Return the [X, Y] coordinate for the center point of the cell that contains the specified text.  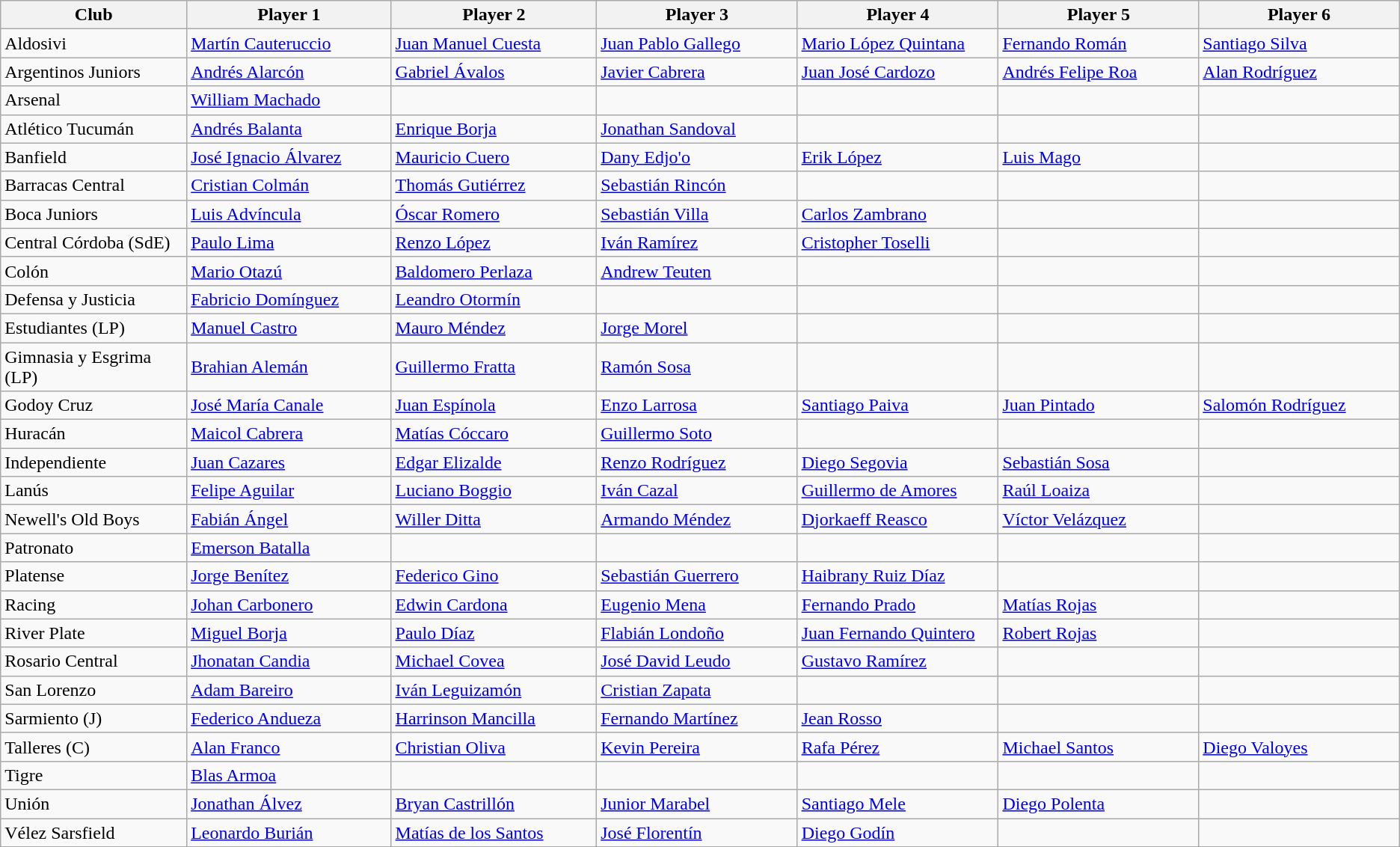
Racing [94, 605]
Djorkaeff Reasco [897, 519]
Maicol Cabrera [289, 434]
Cristian Zapata [697, 690]
Guillermo de Amores [897, 491]
Luis Advíncula [289, 214]
Gimnasia y Esgrima (LP) [94, 367]
Martín Cauteruccio [289, 43]
Aldosivi [94, 43]
José Florentín [697, 833]
Banfield [94, 157]
Juan Fernando Quintero [897, 633]
Paulo Lima [289, 242]
Jhonatan Candia [289, 661]
Juan Pablo Gallego [697, 43]
Diego Polenta [1099, 804]
Fernando Prado [897, 605]
Diego Valoyes [1299, 747]
Matías de los Santos [494, 833]
Tigre [94, 775]
Matías Cóccaro [494, 434]
William Machado [289, 100]
Erik López [897, 157]
Sebastián Sosa [1099, 462]
Sebastián Guerrero [697, 576]
Juan Manuel Cuesta [494, 43]
Player 3 [697, 15]
Haibrany Ruiz Díaz [897, 576]
Ramón Sosa [697, 367]
Defensa y Justicia [94, 299]
Willer Ditta [494, 519]
Mauro Méndez [494, 328]
Luis Mago [1099, 157]
Club [94, 15]
Andrés Balanta [289, 129]
Andrew Teuten [697, 271]
Player 5 [1099, 15]
Cristopher Toselli [897, 242]
Estudiantes (LP) [94, 328]
Fabricio Domínguez [289, 299]
Matías Rojas [1099, 605]
Adam Bareiro [289, 690]
Player 4 [897, 15]
Boca Juniors [94, 214]
Huracán [94, 434]
Player 1 [289, 15]
Newell's Old Boys [94, 519]
Talleres (C) [94, 747]
San Lorenzo [94, 690]
Dany Edjo'o [697, 157]
Brahian Alemán [289, 367]
Juan Espínola [494, 406]
Robert Rojas [1099, 633]
Atlético Tucumán [94, 129]
Jonathan Sandoval [697, 129]
Juan Cazares [289, 462]
Paulo Díaz [494, 633]
Jorge Benítez [289, 576]
Central Córdoba (SdE) [94, 242]
Alan Franco [289, 747]
Santiago Paiva [897, 406]
Independiente [94, 462]
Guillermo Soto [697, 434]
Rafa Pérez [897, 747]
Blas Armoa [289, 775]
Patronato [94, 548]
Renzo Rodríguez [697, 462]
Jonathan Álvez [289, 804]
José David Leudo [697, 661]
Diego Godín [897, 833]
Gabriel Ávalos [494, 72]
Iván Leguizamón [494, 690]
River Plate [94, 633]
Santiago Mele [897, 804]
Guillermo Fratta [494, 367]
Javier Cabrera [697, 72]
Arsenal [94, 100]
Kevin Pereira [697, 747]
Óscar Romero [494, 214]
Sebastián Villa [697, 214]
José María Canale [289, 406]
Salomón Rodríguez [1299, 406]
Enzo Larrosa [697, 406]
Diego Segovia [897, 462]
Colón [94, 271]
Luciano Boggio [494, 491]
Felipe Aguilar [289, 491]
Player 2 [494, 15]
Argentinos Juniors [94, 72]
Mario Otazú [289, 271]
Federico Andueza [289, 718]
Fabián Ángel [289, 519]
Emerson Batalla [289, 548]
Mario López Quintana [897, 43]
José Ignacio Álvarez [289, 157]
Platense [94, 576]
Jean Rosso [897, 718]
Unión [94, 804]
Renzo López [494, 242]
Barracas Central [94, 186]
Player 6 [1299, 15]
Sarmiento (J) [94, 718]
Juan Pintado [1099, 406]
Sebastián Rincón [697, 186]
Raúl Loaiza [1099, 491]
Armando Méndez [697, 519]
Michael Santos [1099, 747]
Vélez Sarsfield [94, 833]
Leandro Otormín [494, 299]
Flabián Londoño [697, 633]
Cristian Colmán [289, 186]
Edwin Cardona [494, 605]
Mauricio Cuero [494, 157]
Godoy Cruz [94, 406]
Bryan Castrillón [494, 804]
Jorge Morel [697, 328]
Harrinson Mancilla [494, 718]
Juan José Cardozo [897, 72]
Santiago Silva [1299, 43]
Carlos Zambrano [897, 214]
Baldomero Perlaza [494, 271]
Junior Marabel [697, 804]
Víctor Velázquez [1099, 519]
Fernando Román [1099, 43]
Andrés Felipe Roa [1099, 72]
Lanús [94, 491]
Miguel Borja [289, 633]
Rosario Central [94, 661]
Andrés Alarcón [289, 72]
Fernando Martínez [697, 718]
Gustavo Ramírez [897, 661]
Johan Carbonero [289, 605]
Christian Oliva [494, 747]
Eugenio Mena [697, 605]
Alan Rodríguez [1299, 72]
Edgar Elizalde [494, 462]
Iván Ramírez [697, 242]
Manuel Castro [289, 328]
Federico Gino [494, 576]
Michael Covea [494, 661]
Leonardo Burián [289, 833]
Thomás Gutiérrez [494, 186]
Enrique Borja [494, 129]
Iván Cazal [697, 491]
